Locate the cell with the specified text and output its [X, Y] center coordinate. 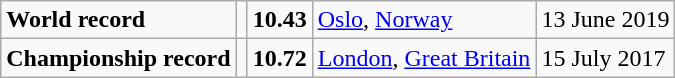
Championship record [118, 58]
13 June 2019 [606, 20]
World record [118, 20]
10.43 [280, 20]
London, Great Britain [424, 58]
10.72 [280, 58]
15 July 2017 [606, 58]
Oslo, Norway [424, 20]
